Return (x, y) of the center of cell containing provided text 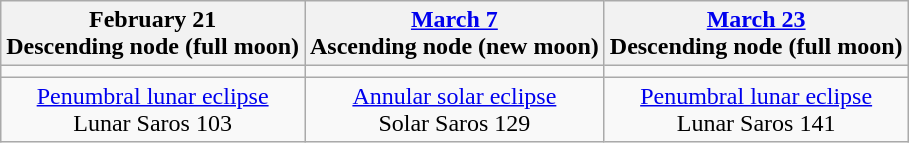
Annular solar eclipseSolar Saros 129 (454, 110)
March 7Ascending node (new moon) (454, 34)
February 21Descending node (full moon) (153, 34)
March 23Descending node (full moon) (756, 34)
Penumbral lunar eclipseLunar Saros 141 (756, 110)
Penumbral lunar eclipseLunar Saros 103 (153, 110)
